Determine the [x, y] coordinate at the center of the cell enclosing the given text.  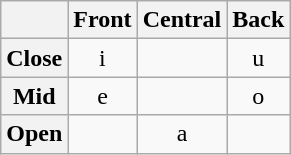
i [102, 58]
Central [182, 20]
Close [34, 58]
Back [258, 20]
Open [34, 134]
e [102, 96]
Front [102, 20]
a [182, 134]
o [258, 96]
Mid [34, 96]
u [258, 58]
